Return the (X, Y) coordinate for the center point of the cell that contains the specified text.  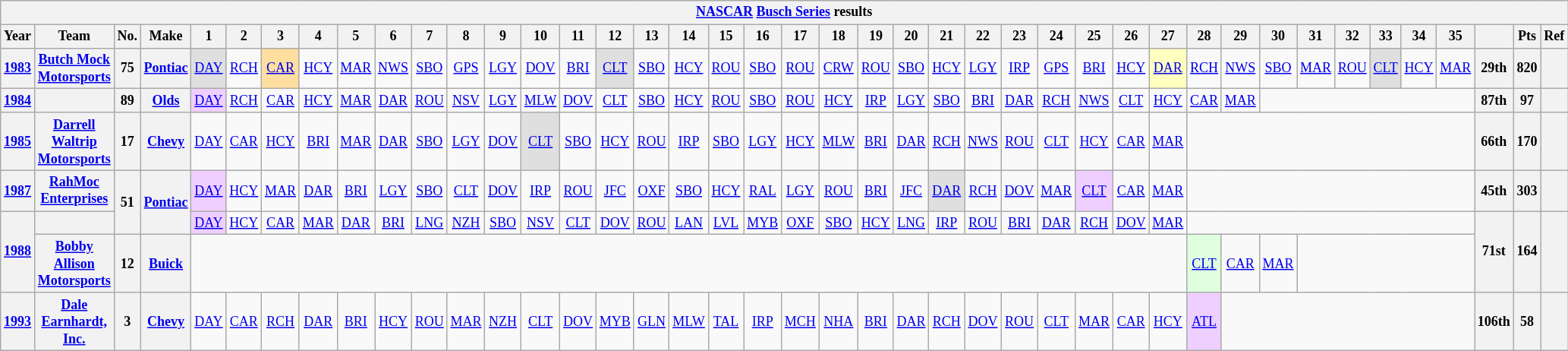
7 (430, 36)
NHA (838, 321)
RAL (763, 191)
21 (947, 36)
30 (1278, 36)
1988 (18, 252)
20 (911, 36)
22 (984, 36)
2 (244, 36)
15 (726, 36)
1987 (18, 191)
6 (393, 36)
5 (356, 36)
97 (1527, 100)
29th (1494, 68)
1983 (18, 68)
Team (74, 36)
Dale Earnhardt, Inc. (74, 321)
4 (318, 36)
16 (763, 36)
87th (1494, 100)
8 (466, 36)
NASCAR Busch Series results (785, 12)
19 (876, 36)
11 (578, 36)
GLN (651, 321)
ATL (1204, 321)
CRW (838, 68)
9 (503, 36)
MCH (801, 321)
Ref (1554, 36)
25 (1094, 36)
164 (1527, 252)
45th (1494, 191)
71st (1494, 252)
27 (1168, 36)
106th (1494, 321)
26 (1131, 36)
RahMoc Enterprises (74, 191)
303 (1527, 191)
Olds (165, 100)
31 (1316, 36)
66th (1494, 141)
34 (1419, 36)
Darrell Waltrip Motorsports (74, 141)
18 (838, 36)
Butch Mock Motorsports (74, 68)
28 (1204, 36)
Pts (1527, 36)
Make (165, 36)
23 (1019, 36)
LAN (689, 223)
75 (128, 68)
89 (128, 100)
820 (1527, 68)
32 (1352, 36)
33 (1386, 36)
13 (651, 36)
1993 (18, 321)
170 (1527, 141)
58 (1527, 321)
Buick (165, 264)
35 (1456, 36)
Year (18, 36)
1 (209, 36)
1985 (18, 141)
No. (128, 36)
24 (1056, 36)
LVL (726, 223)
Bobby Allison Motorsports (74, 264)
51 (128, 202)
29 (1240, 36)
10 (540, 36)
1984 (18, 100)
14 (689, 36)
TAL (726, 321)
